Output the [x, y] coordinate of the center of the cell containing the given text.  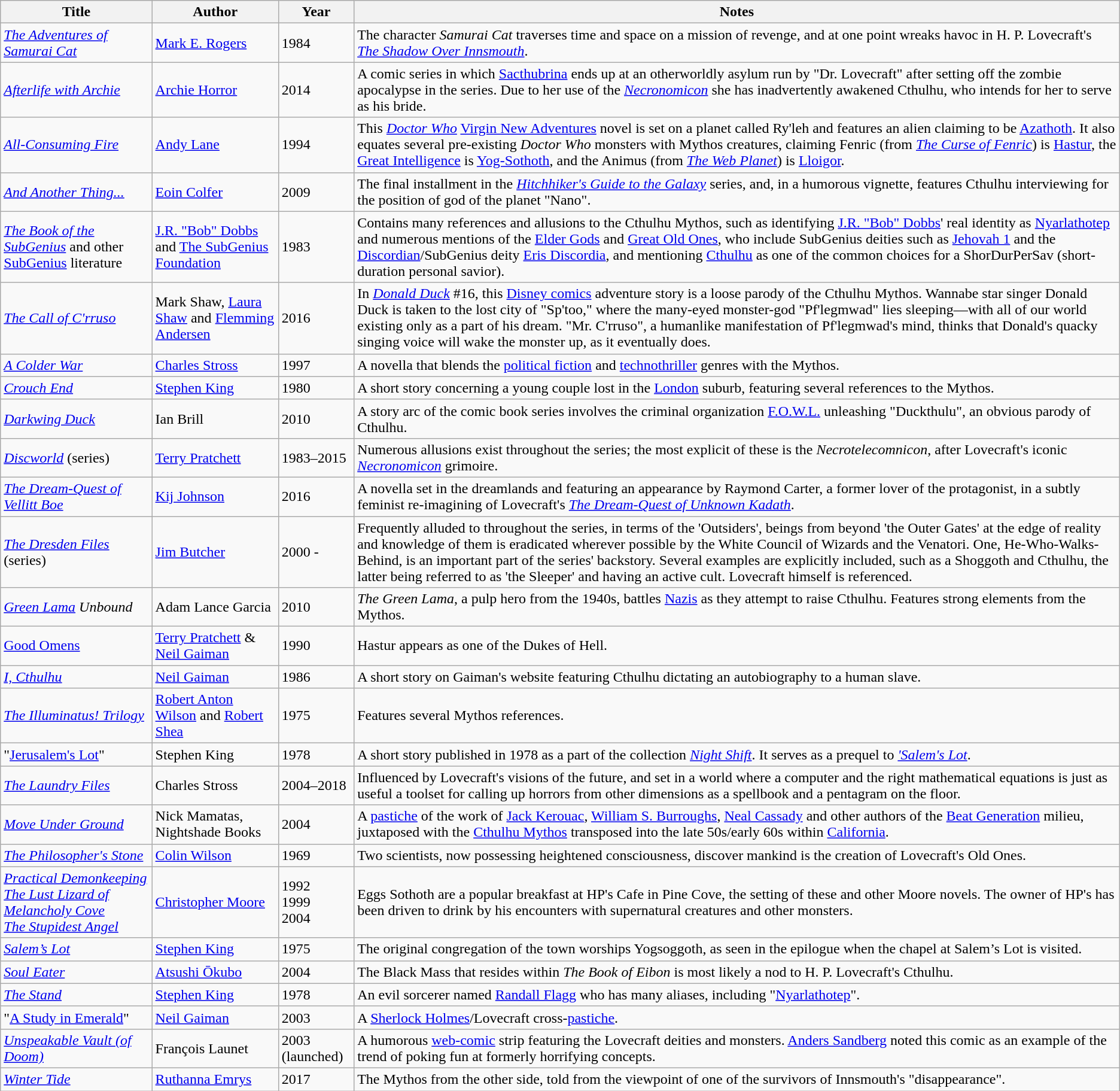
The Dresden Files (series) [77, 552]
J.R. "Bob" Dobbs and The SubGenius Foundation [215, 247]
The Illuminatus! Trilogy [77, 716]
Kij Johnson [215, 497]
Practical DemonkeepingThe Lust Lizard of Melancholy CoveThe Stupidest Angel [77, 902]
The Adventures of Samurai Cat [77, 43]
A short story published in 1978 as a part of the collection Night Shift. It serves as a prequel to 'Salem's Lot. [737, 755]
Crouch End [77, 388]
Move Under Ground [77, 825]
Christopher Moore [215, 902]
Eoin Colfer [215, 192]
The Laundry Files [77, 785]
2014 [316, 90]
Winter Tide [77, 1079]
Colin Wilson [215, 855]
All-Consuming Fire [77, 145]
A story arc of the comic book series involves the criminal organization F.O.W.L. unleashing "Duckthulu", an obvious parody of Cthulhu. [737, 419]
Terry Pratchett & Neil Gaiman [215, 646]
1983–2015 [316, 457]
1983 [316, 247]
The original congregation of the town worships Yogsoggoth, as seen in the epilogue when the chapel at Salem’s Lot is visited. [737, 949]
A short story on Gaiman's website featuring Cthulhu dictating an autobiography to a human slave. [737, 677]
Green Lama Unbound [77, 607]
Archie Horror [215, 90]
1997 [316, 365]
Mark Shaw, Laura Shaw and Flemming Andersen [215, 318]
1984 [316, 43]
1969 [316, 855]
Salem’s Lot [77, 949]
Ian Brill [215, 419]
Unspeakable Vault (of Doom) [77, 1049]
A short story concerning a young couple lost in the London suburb, featuring several references to the Mythos. [737, 388]
The Call of C'rruso [77, 318]
Two scientists, now possessing heightened consciousness, discover mankind is the creation of Lovecraft's Old Ones. [737, 855]
1986 [316, 677]
The Green Lama, a pulp hero from the 1940s, battles Nazis as they attempt to raise Cthulhu. Features strong elements from the Mythos. [737, 607]
Hastur appears as one of the Dukes of Hell. [737, 646]
Darkwing Duck [77, 419]
1980 [316, 388]
Title [77, 12]
The Mythos from the other side, told from the viewpoint of one of the survivors of Innsmouth's "disappearance". [737, 1079]
A Colder War [77, 365]
The Stand [77, 995]
2000 - [316, 552]
Features several Mythos references. [737, 716]
François Launet [215, 1049]
2004–2018 [316, 785]
2017 [316, 1079]
Jim Butcher [215, 552]
Nick Mamatas, Nightshade Books [215, 825]
Robert Anton Wilson and Robert Shea [215, 716]
And Another Thing... [77, 192]
Discworld (series) [77, 457]
2009 [316, 192]
I, Cthulhu [77, 677]
Soul Eater [77, 972]
Atsushi Ōkubo [215, 972]
The Black Mass that resides within The Book of Eibon is most likely a nod to H. P. Lovecraft's Cthulhu. [737, 972]
Good Omens [77, 646]
Notes [737, 12]
Adam Lance Garcia [215, 607]
Mark E. Rogers [215, 43]
2003 (launched) [316, 1049]
The Book of the SubGenius and other SubGenius literature [77, 247]
Andy Lane [215, 145]
199219992004 [316, 902]
1994 [316, 145]
The Philosopher's Stone [77, 855]
Afterlife with Archie [77, 90]
An evil sorcerer named Randall Flagg who has many aliases, including "Nyarlathotep". [737, 995]
Author [215, 12]
2003 [316, 1017]
1990 [316, 646]
"A Study in Emerald" [77, 1017]
Ruthanna Emrys [215, 1079]
Terry Pratchett [215, 457]
Year [316, 12]
A novella that blends the political fiction and technothriller genres with the Mythos. [737, 365]
Numerous allusions exist throughout the series; the most explicit of these is the Necrotelecomnicon, after Lovecraft's iconic Necronomicon grimoire. [737, 457]
"Jerusalem's Lot" [77, 755]
A Sherlock Holmes/Lovecraft cross-pastiche. [737, 1017]
The Dream-Quest of Vellitt Boe [77, 497]
